Locate the cell with the specified text and output its [x, y] center coordinate. 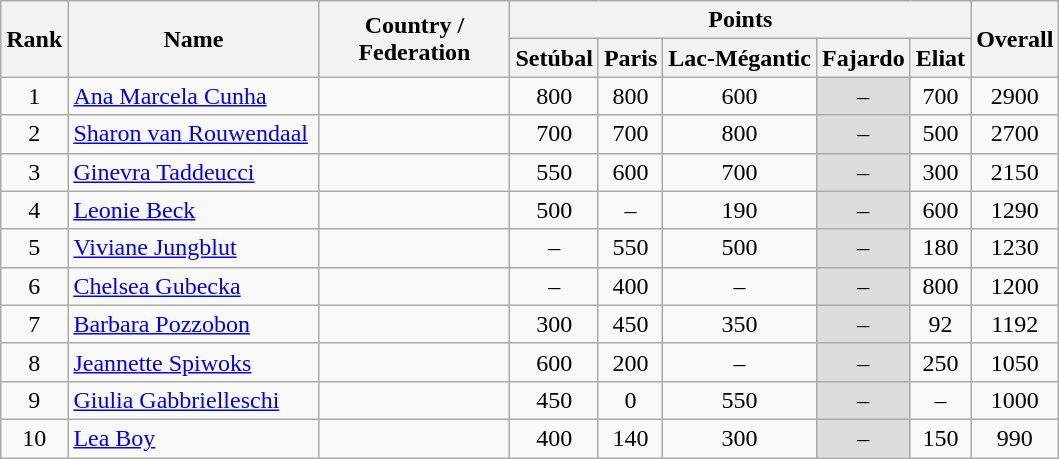
Lac-Mégantic [740, 58]
Points [740, 20]
1050 [1015, 362]
150 [940, 438]
990 [1015, 438]
6 [34, 286]
1230 [1015, 248]
Fajardo [863, 58]
140 [630, 438]
Giulia Gabbrielleschi [194, 400]
Overall [1015, 39]
Lea Boy [194, 438]
Viviane Jungblut [194, 248]
4 [34, 210]
0 [630, 400]
Eliat [940, 58]
92 [940, 324]
Chelsea Gubecka [194, 286]
Ginevra Taddeucci [194, 172]
1192 [1015, 324]
Leonie Beck [194, 210]
Paris [630, 58]
2 [34, 134]
250 [940, 362]
Jeannette Spiwoks [194, 362]
Sharon van Rouwendaal [194, 134]
2700 [1015, 134]
10 [34, 438]
2900 [1015, 96]
Ana Marcela Cunha [194, 96]
1000 [1015, 400]
200 [630, 362]
Country / Federation [414, 39]
350 [740, 324]
190 [740, 210]
9 [34, 400]
Rank [34, 39]
1 [34, 96]
5 [34, 248]
Setúbal [554, 58]
1290 [1015, 210]
8 [34, 362]
1200 [1015, 286]
3 [34, 172]
Name [194, 39]
Barbara Pozzobon [194, 324]
7 [34, 324]
2150 [1015, 172]
180 [940, 248]
